Provide the [x, y] coordinate of the cell's center where the given text is located.  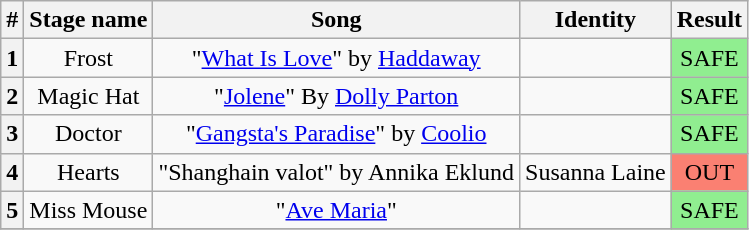
Hearts [88, 172]
3 [12, 134]
Frost [88, 58]
Miss Mouse [88, 210]
Song [336, 20]
OUT [709, 172]
Magic Hat [88, 96]
# [12, 20]
1 [12, 58]
5 [12, 210]
Stage name [88, 20]
"Gangsta's Paradise" by Coolio [336, 134]
2 [12, 96]
"Jolene" By Dolly Parton [336, 96]
4 [12, 172]
"Ave Maria" [336, 210]
"Shanghain valot" by Annika Eklund [336, 172]
Result [709, 20]
Susanna Laine [596, 172]
"What Is Love" by Haddaway [336, 58]
Identity [596, 20]
Doctor [88, 134]
